Search for the cell housing the specified text and yield its (x, y) center coordinate. 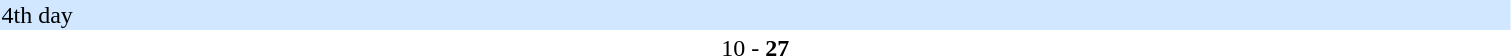
4th day (756, 15)
